Locate the cell with the specified text and output its [x, y] center coordinate. 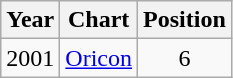
Position [185, 20]
Year [30, 20]
Chart [99, 20]
6 [185, 58]
2001 [30, 58]
Oricon [99, 58]
